Return [x, y] of the center of cell containing provided text 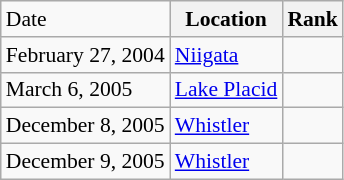
Rank [312, 19]
March 6, 2005 [86, 90]
Location [226, 19]
Lake Placid [226, 90]
December 9, 2005 [86, 162]
February 27, 2004 [86, 55]
Niigata [226, 55]
December 8, 2005 [86, 126]
Date [86, 19]
